For the text-containing cell, return its midpoint in (x, y) coordinate format. 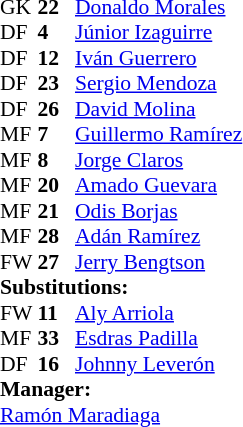
21 (57, 211)
23 (57, 83)
33 (57, 339)
Jerry Bengtson (158, 262)
12 (57, 58)
Jorge Claros (158, 160)
27 (57, 262)
Iván Guerrero (158, 58)
4 (57, 33)
Guillermo Ramírez (158, 135)
Júnior Izaguirre (158, 33)
David Molina (158, 109)
Odis Borjas (158, 211)
28 (57, 237)
20 (57, 185)
Sergio Mendoza (158, 83)
Amado Guevara (158, 185)
Esdras Padilla (158, 339)
8 (57, 160)
Substitutions: (121, 287)
7 (57, 135)
16 (57, 364)
Johnny Leverón (158, 364)
Aly Arriola (158, 313)
26 (57, 109)
11 (57, 313)
Adán Ramírez (158, 237)
Manager: (121, 389)
